Capture the cell that displays the provided text and extract its [X, Y] central coordinate. 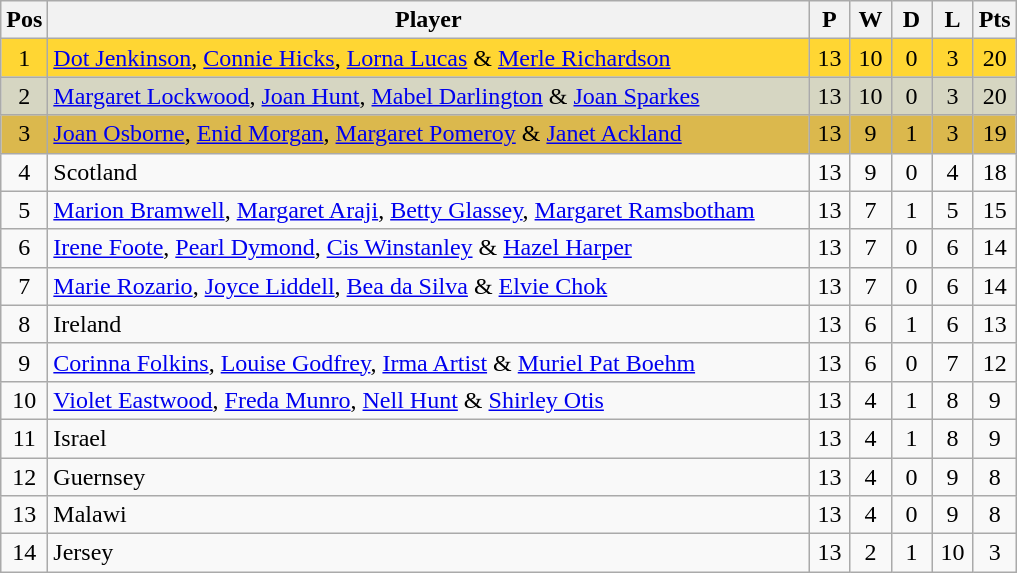
Violet Eastwood, Freda Munro, Nell Hunt & Shirley Otis [428, 400]
Margaret Lockwood, Joan Hunt, Mabel Darlington & Joan Sparkes [428, 96]
18 [994, 172]
Guernsey [428, 477]
Player [428, 20]
Joan Osborne, Enid Morgan, Margaret Pomeroy & Janet Ackland [428, 134]
15 [994, 210]
D [912, 20]
Marion Bramwell, Margaret Araji, Betty Glassey, Margaret Ramsbotham [428, 210]
19 [994, 134]
Pts [994, 20]
11 [24, 438]
Ireland [428, 324]
Jersey [428, 553]
Irene Foote, Pearl Dymond, Cis Winstanley & Hazel Harper [428, 248]
Malawi [428, 515]
Israel [428, 438]
Corinna Folkins, Louise Godfrey, Irma Artist & Muriel Pat Boehm [428, 362]
P [830, 20]
Dot Jenkinson, Connie Hicks, Lorna Lucas & Merle Richardson [428, 58]
W [870, 20]
Pos [24, 20]
Marie Rozario, Joyce Liddell, Bea da Silva & Elvie Chok [428, 286]
Scotland [428, 172]
L [952, 20]
